Output the [x, y] coordinate of the center of the cell containing the given text.  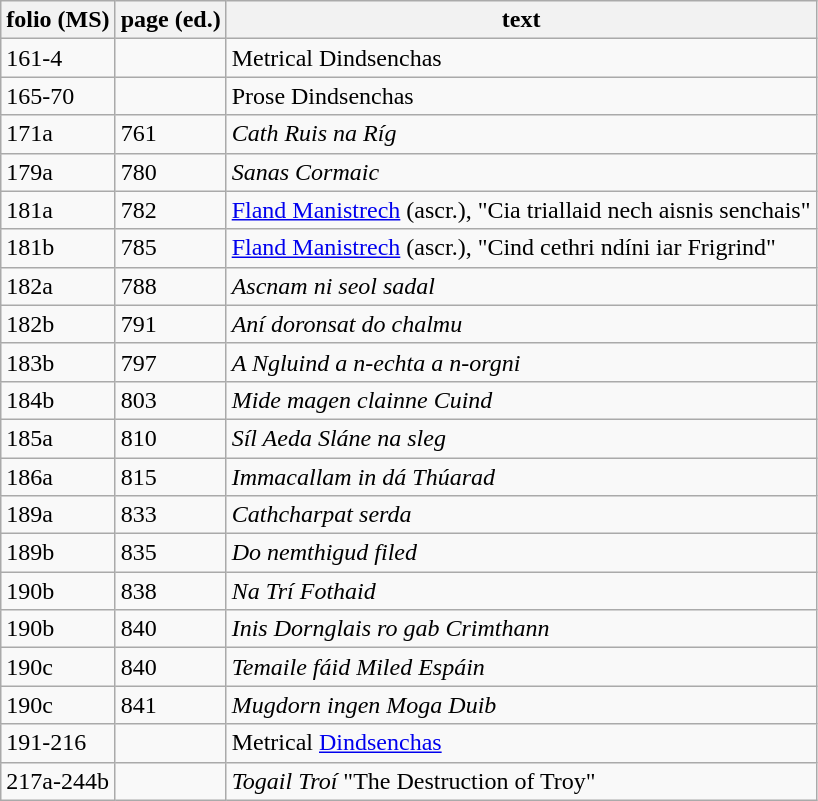
217a-244b [58, 781]
Inis Dornglais ro gab Crimthann [521, 629]
Temaile fáid Miled Espáin [521, 667]
Ascnam ni seol sadal [521, 286]
780 [170, 172]
folio (MS) [58, 20]
181b [58, 248]
184b [58, 400]
179a [58, 172]
183b [58, 362]
835 [170, 553]
182b [58, 324]
Fland Manistrech (ascr.), "Cind cethri ndíni iar Frigrind" [521, 248]
841 [170, 705]
Do nemthigud filed [521, 553]
Sanas Cormaic [521, 172]
785 [170, 248]
Fland Manistrech (ascr.), "Cia triallaid nech aisnis senchais" [521, 210]
Mugdorn ingen Moga Duib [521, 705]
Immacallam in dá Thúarad [521, 477]
186a [58, 477]
797 [170, 362]
189b [58, 553]
text [521, 20]
791 [170, 324]
Cath Ruis na Ríg [521, 134]
833 [170, 515]
page (ed.) [170, 20]
A Ngluind a n-echta a n-orgni [521, 362]
185a [58, 438]
Mide magen clainne Cuind [521, 400]
Cathcharpat serda [521, 515]
182a [58, 286]
181a [58, 210]
788 [170, 286]
Na Trí Fothaid [521, 591]
191-216 [58, 743]
165-70 [58, 96]
761 [170, 134]
Aní doronsat do chalmu [521, 324]
838 [170, 591]
803 [170, 400]
810 [170, 438]
815 [170, 477]
Síl Aeda Sláne na sleg [521, 438]
Togail Troí "The Destruction of Troy" [521, 781]
161-4 [58, 58]
Prose Dindsenchas [521, 96]
782 [170, 210]
171a [58, 134]
189a [58, 515]
